Extract the [X, Y] coordinate from the center of the cell holding the provided text.  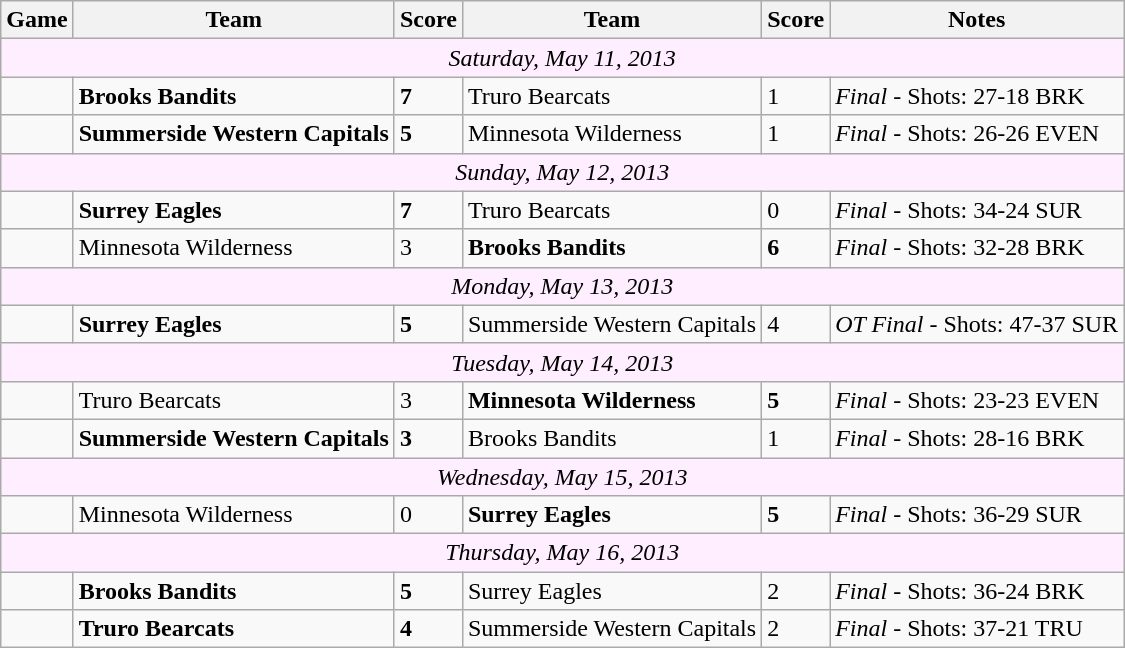
Thursday, May 16, 2013 [562, 553]
Final - Shots: 28-16 BRK [977, 438]
OT Final - Shots: 47-37 SUR [977, 324]
Wednesday, May 15, 2013 [562, 477]
Game [37, 20]
Final - Shots: 32-28 BRK [977, 248]
Final - Shots: 34-24 SUR [977, 210]
Saturday, May 11, 2013 [562, 58]
Final - Shots: 36-24 BRK [977, 591]
Final - Shots: 23-23 EVEN [977, 400]
Final - Shots: 26-26 EVEN [977, 134]
Monday, May 13, 2013 [562, 286]
Tuesday, May 14, 2013 [562, 362]
Final - Shots: 27-18 BRK [977, 96]
6 [796, 248]
Final - Shots: 37-21 TRU [977, 629]
Final - Shots: 36-29 SUR [977, 515]
Sunday, May 12, 2013 [562, 172]
Notes [977, 20]
